Determine the (X, Y) coordinate at the center of the cell enclosing the given text.  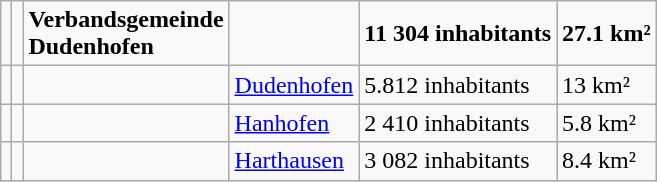
Harthausen (294, 161)
3 082 inhabitants (458, 161)
5.8 km² (607, 123)
11 304 inhabitants (458, 34)
Hanhofen (294, 123)
8.4 km² (607, 161)
2 410 inhabitants (458, 123)
Verbandsgemeinde Dudenhofen (126, 34)
27.1 km² (607, 34)
13 km² (607, 85)
5.812 inhabitants (458, 85)
Dudenhofen (294, 85)
